Return the (X, Y) coordinate for the center point of the cell that contains the specified text.  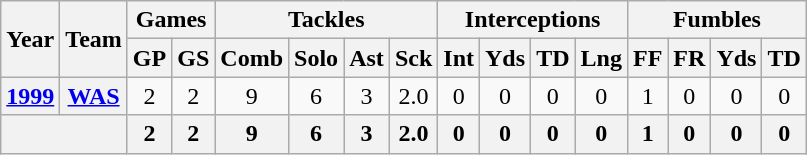
Sck (413, 58)
Solo (316, 58)
Team (94, 39)
Lng (601, 58)
FR (690, 58)
WAS (94, 96)
1999 (30, 96)
Games (170, 20)
Comb (252, 58)
GP (149, 58)
Int (459, 58)
Ast (367, 58)
FF (647, 58)
Tackles (326, 20)
GS (194, 58)
Fumbles (716, 20)
Interceptions (533, 20)
Year (30, 39)
